Extract the (x, y) coordinate from the center of the cell holding the provided text.  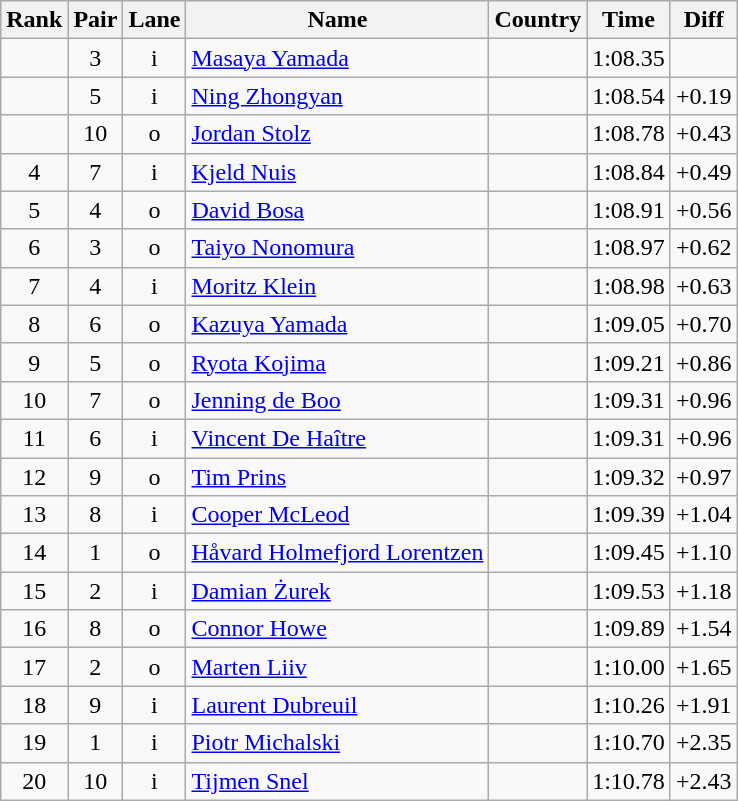
+1.54 (704, 629)
Diff (704, 20)
+0.86 (704, 362)
Name (338, 20)
+1.04 (704, 515)
14 (34, 553)
1:08.54 (629, 96)
1:09.53 (629, 591)
Håvard Holmefjord Lorentzen (338, 553)
Time (629, 20)
1:08.84 (629, 172)
1:08.97 (629, 248)
1:10.70 (629, 743)
+0.19 (704, 96)
Piotr Michalski (338, 743)
+2.43 (704, 781)
Marten Liiv (338, 667)
1:09.32 (629, 477)
+1.91 (704, 705)
+0.62 (704, 248)
16 (34, 629)
+0.49 (704, 172)
1:10.78 (629, 781)
19 (34, 743)
Cooper McLeod (338, 515)
1:08.78 (629, 134)
1:08.91 (629, 210)
Rank (34, 20)
Vincent De Haître (338, 438)
1:09.89 (629, 629)
20 (34, 781)
Pair (96, 20)
Taiyo Nonomura (338, 248)
Masaya Yamada (338, 58)
+1.65 (704, 667)
12 (34, 477)
+0.70 (704, 324)
+1.10 (704, 553)
18 (34, 705)
Ning Zhongyan (338, 96)
+0.56 (704, 210)
1:09.39 (629, 515)
1:09.45 (629, 553)
Country (538, 20)
+0.63 (704, 286)
Jordan Stolz (338, 134)
1:08.98 (629, 286)
Tijmen Snel (338, 781)
Kjeld Nuis (338, 172)
+1.18 (704, 591)
1:08.35 (629, 58)
1:10.00 (629, 667)
+0.97 (704, 477)
17 (34, 667)
Laurent Dubreuil (338, 705)
Damian Żurek (338, 591)
Connor Howe (338, 629)
+0.43 (704, 134)
David Bosa (338, 210)
Jenning de Boo (338, 400)
11 (34, 438)
15 (34, 591)
Ryota Kojima (338, 362)
13 (34, 515)
1:09.21 (629, 362)
1:10.26 (629, 705)
1:09.05 (629, 324)
+2.35 (704, 743)
Tim Prins (338, 477)
Lane (154, 20)
Moritz Klein (338, 286)
Kazuya Yamada (338, 324)
